Locate the cell with the specified text and output its [X, Y] center coordinate. 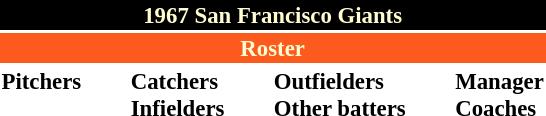
1967 San Francisco Giants [272, 15]
Roster [272, 48]
